From the cell containing the given text, extract its center point as [x, y] coordinate. 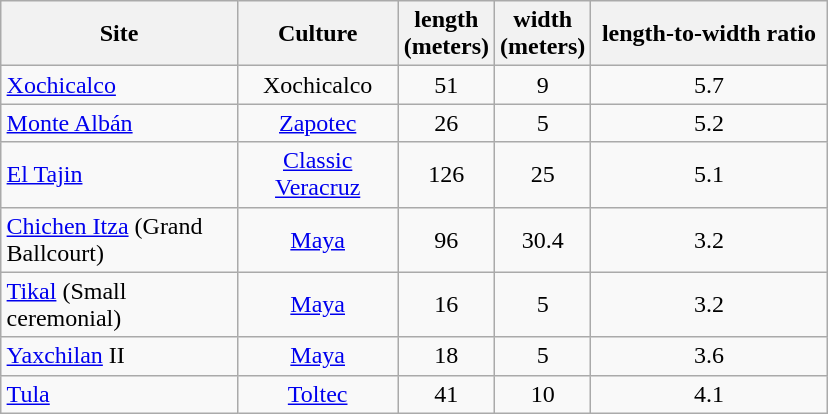
3.6 [709, 356]
Chichen Itza (Grand Ballcourt) [119, 240]
30.4 [543, 240]
Culture [318, 34]
96 [446, 240]
126 [446, 174]
length-to-width ratio [709, 34]
Tikal (Small ceremonial) [119, 304]
25 [543, 174]
51 [446, 85]
18 [446, 356]
length (meters) [446, 34]
Toltec [318, 394]
Zapotec [318, 123]
10 [543, 394]
4.1 [709, 394]
5.7 [709, 85]
Classic Veracruz [318, 174]
Yaxchilan II [119, 356]
5.1 [709, 174]
width (meters) [543, 34]
41 [446, 394]
26 [446, 123]
Tula [119, 394]
Monte Albán [119, 123]
El Tajin [119, 174]
9 [543, 85]
16 [446, 304]
Site [119, 34]
5.2 [709, 123]
